For the text-containing cell, return its midpoint in [X, Y] coordinate format. 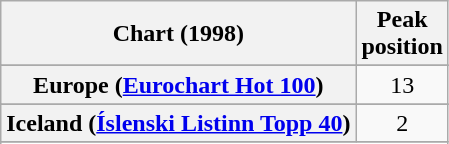
2 [402, 123]
Iceland (Íslenski Listinn Topp 40) [178, 123]
Peakposition [402, 34]
13 [402, 85]
Europe (Eurochart Hot 100) [178, 85]
Chart (1998) [178, 34]
